Pinpoint the cell where the given text exists, returning its (X, Y) midpoint coordinate. 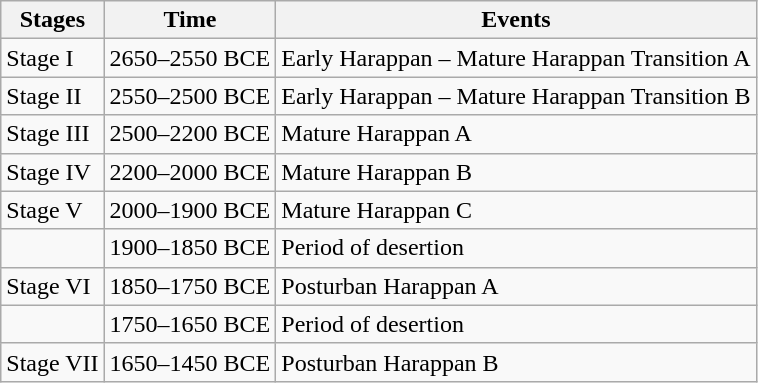
2650–2550 BCE (190, 58)
Early Harappan – Mature Harappan Transition B (516, 96)
Stage I (52, 58)
Stage III (52, 134)
Stage II (52, 96)
Stage VI (52, 286)
2500–2200 BCE (190, 134)
Stage V (52, 210)
2200–2000 BCE (190, 172)
Stage IV (52, 172)
1900–1850 BCE (190, 248)
Stages (52, 20)
Time (190, 20)
Stage VII (52, 362)
Early Harappan – Mature Harappan Transition A (516, 58)
Posturban Harappan B (516, 362)
Mature Harappan A (516, 134)
1750–1650 BCE (190, 324)
Mature Harappan C (516, 210)
Mature Harappan B (516, 172)
Events (516, 20)
2550–2500 BCE (190, 96)
2000–1900 BCE (190, 210)
Posturban Harappan A (516, 286)
1650–1450 BCE (190, 362)
1850–1750 BCE (190, 286)
